For the text-containing cell, return its midpoint in (X, Y) coordinate format. 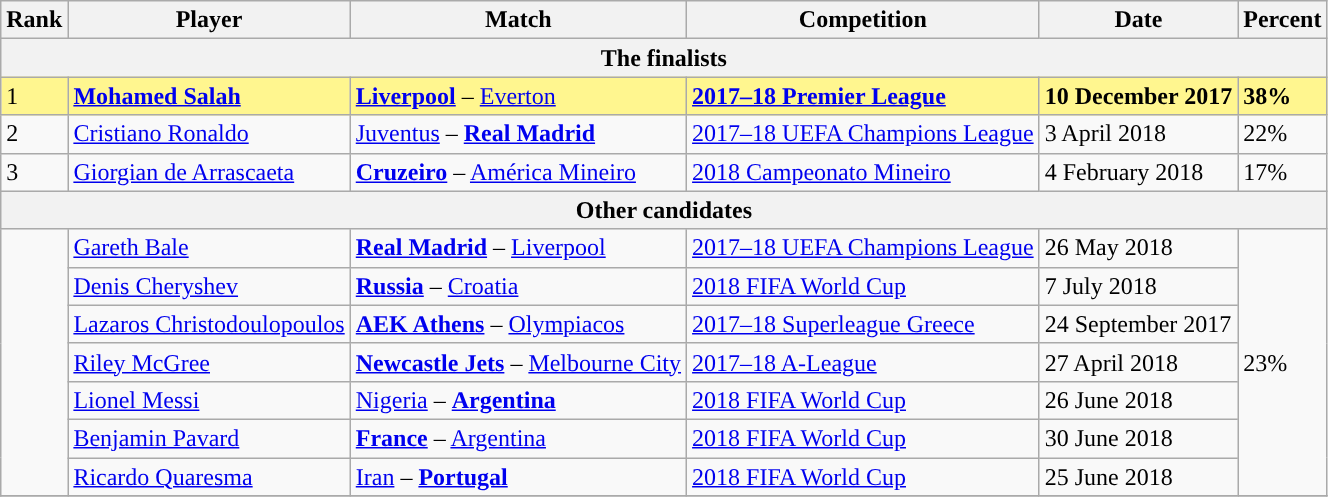
2017–18 A-League (864, 362)
Iran – Portugal (518, 477)
Russia – Croatia (518, 286)
Benjamin Pavard (209, 438)
Juventus – Real Madrid (518, 134)
27 April 2018 (1138, 362)
The finalists (664, 58)
Player (209, 20)
Real Madrid – Liverpool (518, 248)
Mohamed Salah (209, 96)
Cristiano Ronaldo (209, 134)
4 February 2018 (1138, 172)
Giorgian de Arrascaeta (209, 172)
17% (1282, 172)
Riley McGree (209, 362)
Newcastle Jets – Melbourne City (518, 362)
Rank (34, 20)
24 September 2017 (1138, 324)
Lionel Messi (209, 400)
Other candidates (664, 210)
2017–18 Premier League (864, 96)
Cruzeiro – América Mineiro (518, 172)
Competition (864, 20)
Lazaros Christodoulopoulos (209, 324)
2018 Campeonato Mineiro (864, 172)
25 June 2018 (1138, 477)
Nigeria – Argentina (518, 400)
Gareth Bale (209, 248)
Liverpool – Everton (518, 96)
Percent (1282, 20)
38% (1282, 96)
Denis Cheryshev (209, 286)
France – Argentina (518, 438)
22% (1282, 134)
10 December 2017 (1138, 96)
Ricardo Quaresma (209, 477)
3 April 2018 (1138, 134)
AEK Athens – Olympiacos (518, 324)
26 June 2018 (1138, 400)
7 July 2018 (1138, 286)
26 May 2018 (1138, 248)
2017–18 Superleague Greece (864, 324)
Match (518, 20)
Date (1138, 20)
23% (1282, 362)
30 June 2018 (1138, 438)
3 (34, 172)
2 (34, 134)
1 (34, 96)
